Output the [x, y] coordinate of the center of the cell containing the given text.  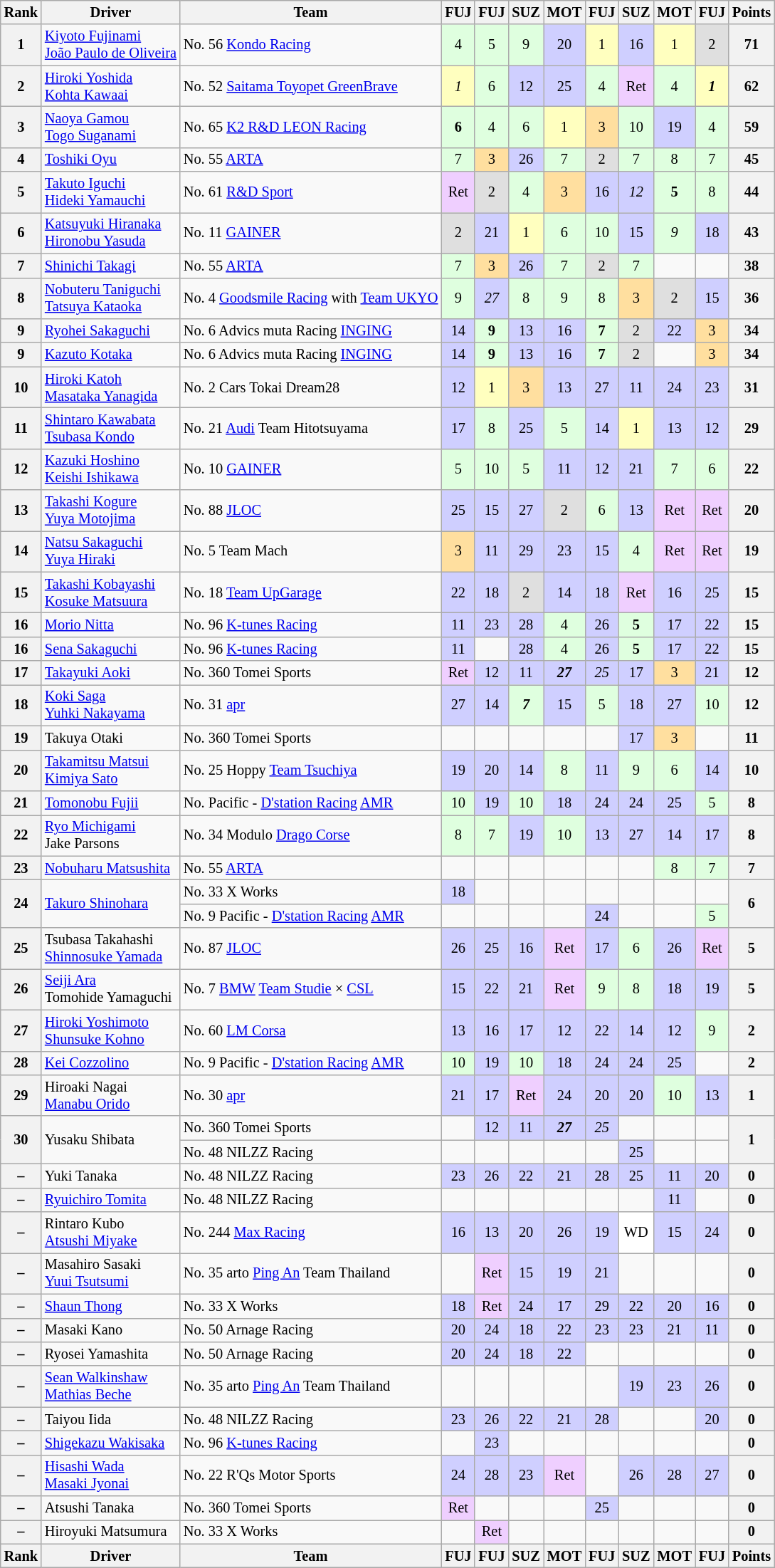
Hiroyuki Matsumura [111, 1532]
Hiroki Katoh Masataka Yanagida [111, 387]
44 [752, 192]
Ryuichiro Tomita [111, 1200]
No. 25 Hoppy Team Tsuchiya [311, 770]
Hisashi Wada Masaki Jyonai [111, 1475]
Yusaku Shibata [111, 1139]
Taiyou Iida [111, 1419]
Sena Sakaguchi [111, 649]
Atsushi Tanaka [111, 1508]
Natsu Sakaguchi Yuya Hiraki [111, 551]
Rintaro Kubo Atsushi Miyake [111, 1233]
Shaun Thong [111, 1306]
Ryo Michigami Jake Parsons [111, 835]
No. 30 apr [311, 1095]
Nobuharu Matsushita [111, 868]
43 [752, 233]
Yuki Tanaka [111, 1176]
No. 31 apr [311, 705]
31 [752, 387]
WD [636, 1233]
No. 244 Max Racing [311, 1233]
Shintaro Kawabata Tsubasa Kondo [111, 428]
Ryohei Sakaguchi [111, 330]
Shigekazu Wakisaka [111, 1443]
No. 56 Kondo Racing [311, 45]
45 [752, 160]
Takuto Iguchi Hideki Yamauchi [111, 192]
No. 2 Cars Tokai Dream28 [311, 387]
No. 5 Team Mach [311, 551]
36 [752, 298]
Hiroki Yoshimoto Shunsuke Kohno [111, 1030]
No. 22 R'Qs Motor Sports [311, 1475]
No. 4 Goodsmile Racing with Team UKYO [311, 298]
No. Pacific - D'station Racing AMR [311, 803]
Katsuyuki Hiranaka Hironobu Yasuda [111, 233]
Kazuki Hoshino Keishi Ishikawa [111, 469]
Kei Cozzolino [111, 1063]
Koki Saga Yuhki Nakayama [111, 705]
Takamitsu Matsui Kimiya Sato [111, 770]
Naoya Gamou Togo Suganami [111, 127]
Takashi Kobayashi Kosuke Matsuura [111, 592]
Seiji Ara Tomohide Yamaguchi [111, 989]
No. 61 R&D Sport [311, 192]
No. 10 GAINER [311, 469]
71 [752, 45]
No. 11 GAINER [311, 233]
Ryosei Yamashita [111, 1354]
30 [21, 1139]
Toshiki Oyu [111, 160]
Kazuto Kotaka [111, 355]
No. 21 Audi Team Hitotsuyama [311, 428]
Shinichi Takagi [111, 266]
Morio Nitta [111, 624]
Kiyoto Fujinami João Paulo de Oliveira [111, 45]
59 [752, 127]
No. 88 JLOC [311, 511]
Sean Walkinshaw Mathias Beche [111, 1386]
Tomonobu Fujii [111, 803]
No. 18 Team UpGarage [311, 592]
No. 52 Saitama Toyopet GreenBrave [311, 86]
Takashi Kogure Yuya Motojima [111, 511]
No. 34 Modulo Drago Corse [311, 835]
38 [752, 266]
Tsubasa Takahashi Shinnosuke Yamada [111, 948]
Takayuki Aoki [111, 673]
Masahiro Sasaki Yuui Tsutsumi [111, 1273]
Hiroaki Nagai Manabu Orido [111, 1095]
No. 87 JLOC [311, 948]
No. 65 K2 R&D LEON Racing [311, 127]
Takuro Shinohara [111, 903]
Hiroki Yoshida Kohta Kawaai [111, 86]
Masaki Kano [111, 1330]
Takuya Otaki [111, 738]
Nobuteru Taniguchi Tatsuya Kataoka [111, 298]
No. 60 LM Corsa [311, 1030]
62 [752, 86]
No. 7 BMW Team Studie × CSL [311, 989]
